Search for the cell housing the specified text and yield its [X, Y] center coordinate. 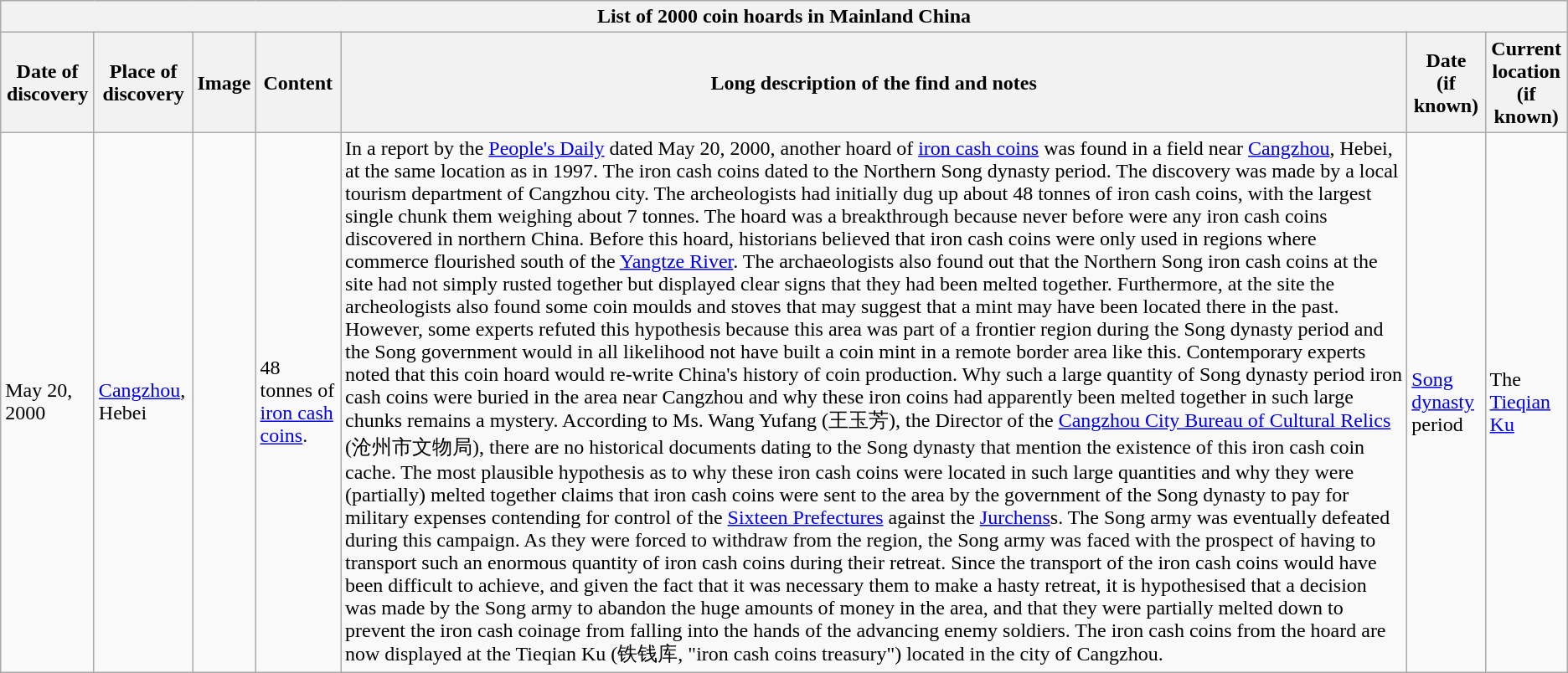
Date of discovery [48, 82]
Content [298, 82]
Image [224, 82]
The Tieqian Ku [1526, 403]
May 20, 2000 [48, 403]
Long description of the find and notes [873, 82]
List of 2000 coin hoards in Mainland China [784, 17]
Date(if known) [1446, 82]
Place of discovery [143, 82]
48 tonnes of iron cash coins. [298, 403]
Song dynasty period [1446, 403]
Current location(if known) [1526, 82]
Cangzhou, Hebei [143, 403]
